Provide the [x, y] coordinate of the cell's center where the given text is located.  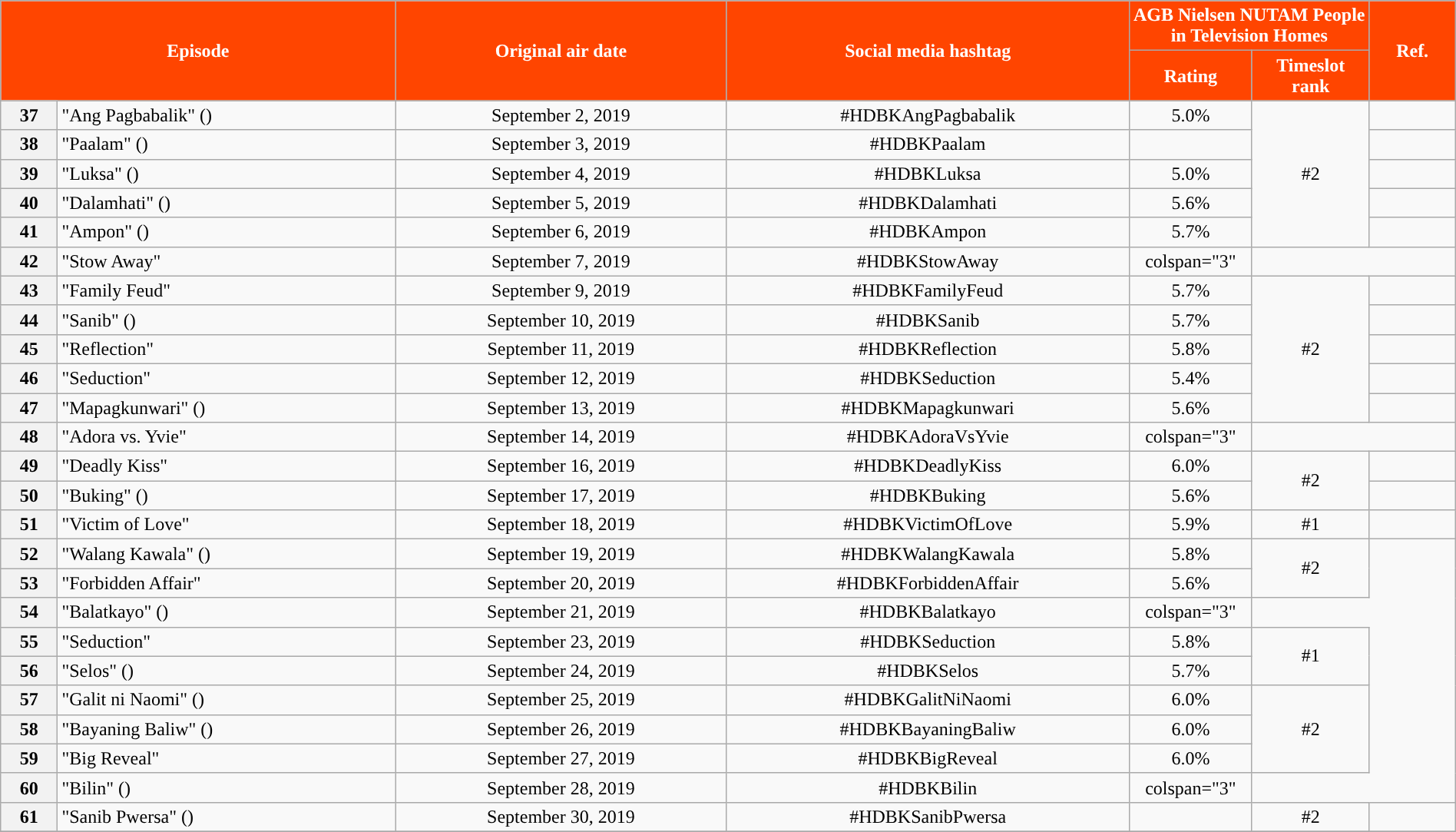
54 [29, 612]
56 [29, 671]
#HDBKBayaningBaliw [928, 729]
#HDBKBuking [928, 496]
September 12, 2019 [561, 378]
"Adora vs. Yvie" [227, 437]
50 [29, 496]
Original air date [561, 51]
September 30, 2019 [561, 817]
"Galit ni Naomi" () [227, 700]
49 [29, 466]
"Bilin" () [227, 787]
"Sanib" () [227, 320]
September 23, 2019 [561, 641]
Rating [1190, 75]
"Big Reveal" [227, 758]
40 [29, 203]
#HDBKBigReveal [928, 758]
"Paalam" () [227, 144]
45 [29, 349]
September 13, 2019 [561, 408]
September 27, 2019 [561, 758]
"Deadly Kiss" [227, 466]
#HDBKAmpon [928, 232]
"Reflection" [227, 349]
44 [29, 320]
#HDBKWalangKawala [928, 554]
September 5, 2019 [561, 203]
Ref. [1412, 51]
#HDBKSanib [928, 320]
60 [29, 787]
#HDBKVictimOfLove [928, 525]
43 [29, 290]
58 [29, 729]
#HDBKFamilyFeud [928, 290]
September 10, 2019 [561, 320]
September 25, 2019 [561, 700]
September 3, 2019 [561, 144]
#HDBKLuksa [928, 174]
September 17, 2019 [561, 496]
"Forbidden Affair" [227, 583]
42 [29, 261]
5.9% [1190, 525]
"Victim of Love" [227, 525]
September 26, 2019 [561, 729]
Social media hashtag [928, 51]
September 21, 2019 [561, 612]
59 [29, 758]
September 19, 2019 [561, 554]
39 [29, 174]
September 9, 2019 [561, 290]
"Walang Kawala" () [227, 554]
52 [29, 554]
Timeslotrank [1310, 75]
48 [29, 437]
#HDBKForbiddenAffair [928, 583]
5.4% [1190, 378]
"Ang Pagbabalik" () [227, 115]
#HDBKAngPagbabalik [928, 115]
"Ampon" () [227, 232]
September 20, 2019 [561, 583]
#HDBKPaalam [928, 144]
47 [29, 408]
September 11, 2019 [561, 349]
#HDBKSanibPwersa [928, 817]
"Bayaning Baliw" () [227, 729]
61 [29, 817]
"Selos" () [227, 671]
September 14, 2019 [561, 437]
September 28, 2019 [561, 787]
AGB Nielsen NUTAM People in Television Homes [1249, 26]
"Stow Away" [227, 261]
#HDBKBalatkayo [928, 612]
#HDBKSelos [928, 671]
"Balatkayo" () [227, 612]
37 [29, 115]
September 6, 2019 [561, 232]
September 24, 2019 [561, 671]
41 [29, 232]
"Family Feud" [227, 290]
#HDBKBilin [928, 787]
"Mapagkunwari" () [227, 408]
September 18, 2019 [561, 525]
46 [29, 378]
38 [29, 144]
September 7, 2019 [561, 261]
"Buking" () [227, 496]
September 2, 2019 [561, 115]
"Sanib Pwersa" () [227, 817]
55 [29, 641]
#HDBKDalamhati [928, 203]
"Luksa" () [227, 174]
"Dalamhati" () [227, 203]
57 [29, 700]
#HDBKStowAway [928, 261]
53 [29, 583]
#HDBKDeadlyKiss [928, 466]
#HDBKGalitNiNaomi [928, 700]
#HDBKAdoraVsYvie [928, 437]
51 [29, 525]
September 16, 2019 [561, 466]
#HDBKMapagkunwari [928, 408]
September 4, 2019 [561, 174]
Episode [198, 51]
#HDBKReflection [928, 349]
